Output the [x, y] coordinate of the center of the cell containing the given text.  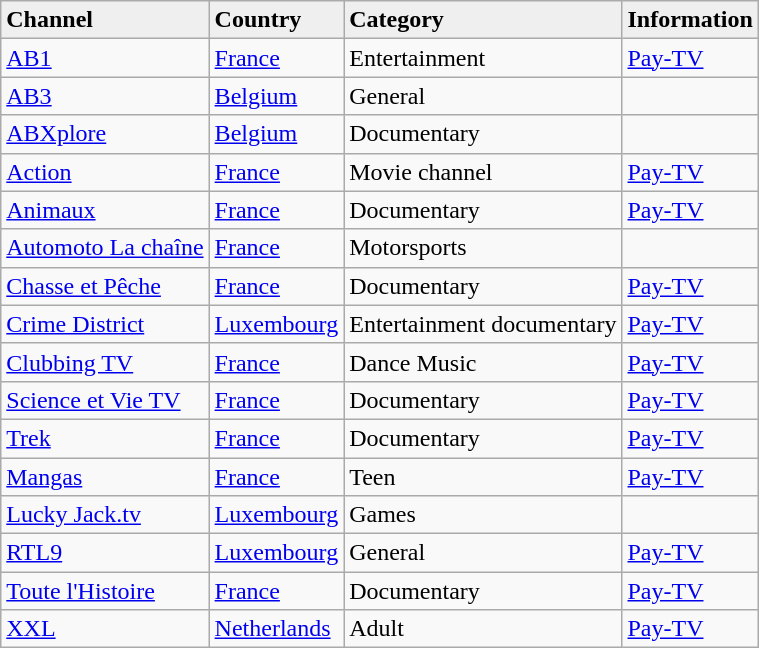
Teen [483, 477]
Animaux [105, 210]
Adult [483, 629]
Country [276, 20]
AB3 [105, 96]
XXL [105, 629]
Clubbing TV [105, 362]
Chasse et Pêche [105, 286]
Action [105, 172]
AB1 [105, 58]
Information [690, 20]
Trek [105, 438]
Channel [105, 20]
Dance Music [483, 362]
Lucky Jack.tv [105, 515]
Entertainment documentary [483, 324]
Toute l'Histoire [105, 591]
Motorsports [483, 248]
Category [483, 20]
Mangas [105, 477]
ABXplore [105, 134]
RTL9 [105, 553]
Automoto La chaîne [105, 248]
Entertainment [483, 58]
Science et Vie TV [105, 400]
Movie channel [483, 172]
Games [483, 515]
Crime District [105, 324]
Netherlands [276, 629]
